Locate the cell with the specified text and output its [x, y] center coordinate. 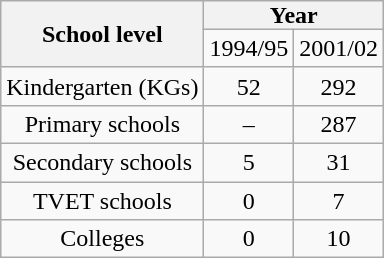
Year [294, 15]
10 [339, 239]
2001/02 [339, 48]
31 [339, 162]
Primary schools [102, 124]
52 [249, 86]
292 [339, 86]
7 [339, 201]
287 [339, 124]
Secondary schools [102, 162]
Colleges [102, 239]
– [249, 124]
1994/95 [249, 48]
Kindergarten (KGs) [102, 86]
TVET schools [102, 201]
School level [102, 34]
5 [249, 162]
